Return the (x, y) coordinate for the center point of the cell that contains the specified text.  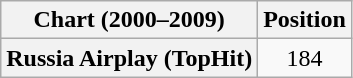
Russia Airplay (TopHit) (130, 58)
Position (305, 20)
184 (305, 58)
Chart (2000–2009) (130, 20)
